Pinpoint the cell where the given text exists, returning its (x, y) midpoint coordinate. 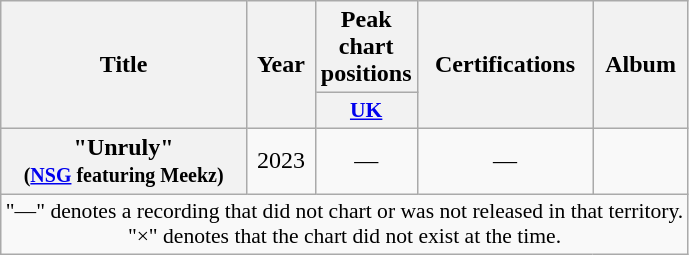
"Unruly"(NSG featuring Meekz) (124, 160)
Peak chart positions (366, 47)
Album (640, 65)
UK (366, 111)
Year (280, 65)
"—" denotes a recording that did not chart or was not released in that territory."×" denotes that the chart did not exist at the time. (345, 224)
Title (124, 65)
2023 (280, 160)
Certifications (505, 65)
